From the cell containing the given text, extract its center point as (X, Y) coordinate. 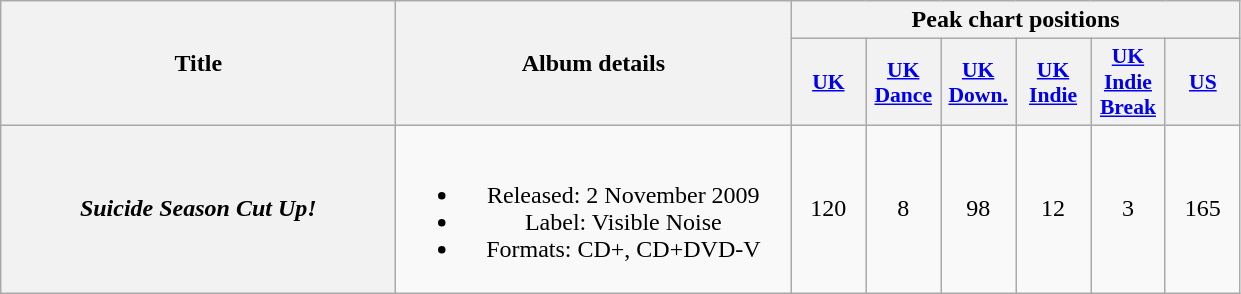
UKIndie (1054, 82)
UKDance (904, 82)
120 (828, 208)
Suicide Season Cut Up! (198, 208)
UKIndieBreak (1128, 82)
3 (1128, 208)
165 (1202, 208)
Released: 2 November 2009Label: Visible NoiseFormats: CD+, CD+DVD-V (594, 208)
98 (978, 208)
Peak chart positions (1016, 20)
8 (904, 208)
UKDown. (978, 82)
Album details (594, 64)
UK (828, 82)
12 (1054, 208)
US (1202, 82)
Title (198, 64)
